Scan for the cell matching the given text and deliver its [X, Y] coordinate at center. 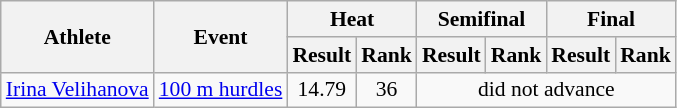
Semifinal [482, 19]
did not advance [546, 90]
Heat [352, 19]
100 m hurdles [221, 90]
Athlete [78, 36]
Final [610, 19]
Event [221, 36]
36 [386, 90]
14.79 [322, 90]
Irina Velihanova [78, 90]
